From the cell containing the given text, extract its center point as (x, y) coordinate. 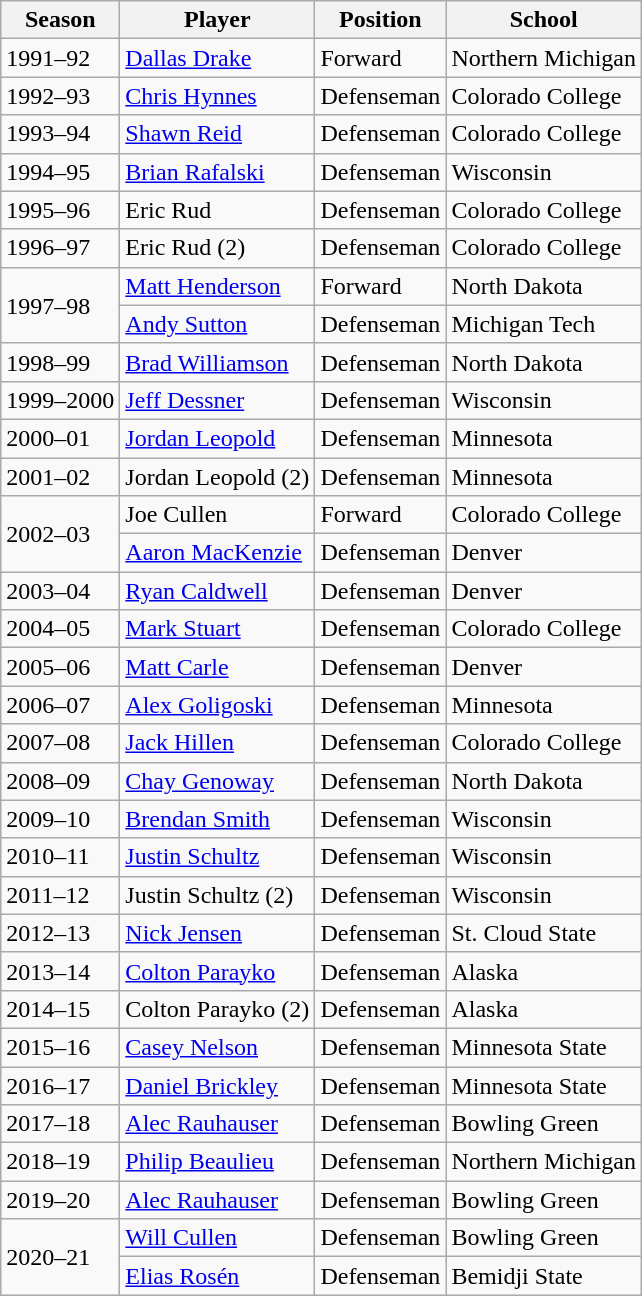
2012–13 (60, 933)
Dallas Drake (218, 58)
Bemidji State (544, 1276)
1995–96 (60, 210)
Justin Schultz (218, 857)
Daniel Brickley (218, 1085)
2006–07 (60, 705)
2009–10 (60, 819)
Casey Nelson (218, 1047)
Eric Rud (2) (218, 248)
1999–2000 (60, 400)
School (544, 20)
2018–19 (60, 1162)
Alex Goligoski (218, 705)
Eric Rud (218, 210)
2011–12 (60, 895)
1996–97 (60, 248)
2015–16 (60, 1047)
1994–95 (60, 172)
2001–02 (60, 477)
Michigan Tech (544, 324)
Brad Williamson (218, 362)
1997–98 (60, 305)
Elias Rosén (218, 1276)
Joe Cullen (218, 515)
Jeff Dessner (218, 400)
Aaron MacKenzie (218, 553)
1991–92 (60, 58)
2002–03 (60, 534)
2008–09 (60, 781)
1998–99 (60, 362)
2016–17 (60, 1085)
2014–15 (60, 1009)
1993–94 (60, 134)
2007–08 (60, 743)
Matt Henderson (218, 286)
Colton Parayko (2) (218, 1009)
2004–05 (60, 629)
Ryan Caldwell (218, 591)
2019–20 (60, 1200)
2017–18 (60, 1124)
2000–01 (60, 438)
2010–11 (60, 857)
Matt Carle (218, 667)
2003–04 (60, 591)
Mark Stuart (218, 629)
2013–14 (60, 971)
Will Cullen (218, 1238)
Jordan Leopold (218, 438)
Player (218, 20)
Chay Genoway (218, 781)
Andy Sutton (218, 324)
2020–21 (60, 1257)
Jordan Leopold (2) (218, 477)
Brian Rafalski (218, 172)
Nick Jensen (218, 933)
1992–93 (60, 96)
Shawn Reid (218, 134)
St. Cloud State (544, 933)
Brendan Smith (218, 819)
Colton Parayko (218, 971)
Season (60, 20)
Chris Hynnes (218, 96)
2005–06 (60, 667)
Justin Schultz (2) (218, 895)
Position (380, 20)
Philip Beaulieu (218, 1162)
Jack Hillen (218, 743)
